Pinpoint the cell where the given text exists, returning its (x, y) midpoint coordinate. 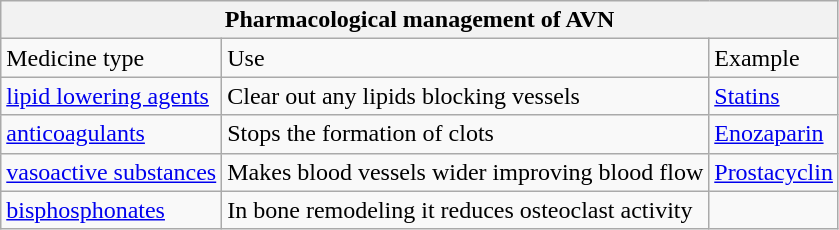
Use (466, 58)
Medicine type (112, 58)
Clear out any lipids blocking vessels (466, 96)
bisphosphonates (112, 210)
Statins (774, 96)
anticoagulants (112, 134)
Example (774, 58)
Enozaparin (774, 134)
Makes blood vessels wider improving blood flow (466, 172)
Prostacyclin (774, 172)
Pharmacological management of AVN (420, 20)
lipid lowering agents (112, 96)
In bone remodeling it reduces osteoclast activity (466, 210)
vasoactive substances (112, 172)
Stops the formation of clots (466, 134)
